Return [X, Y] of the center of cell containing provided text 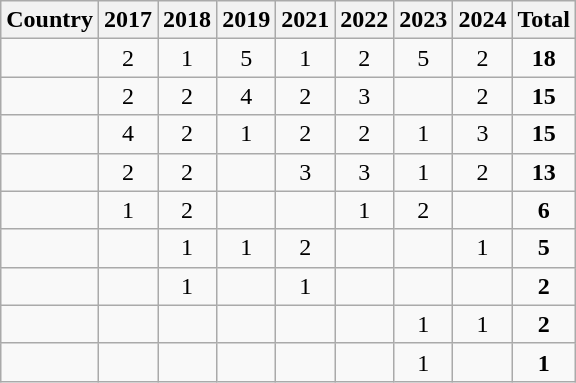
2018 [188, 20]
18 [544, 58]
2021 [306, 20]
2019 [246, 20]
2017 [128, 20]
2022 [364, 20]
Total [544, 20]
2024 [482, 20]
Country [50, 20]
2023 [424, 20]
6 [544, 210]
13 [544, 172]
